Pinpoint the cell where the given text exists, returning its [X, Y] midpoint coordinate. 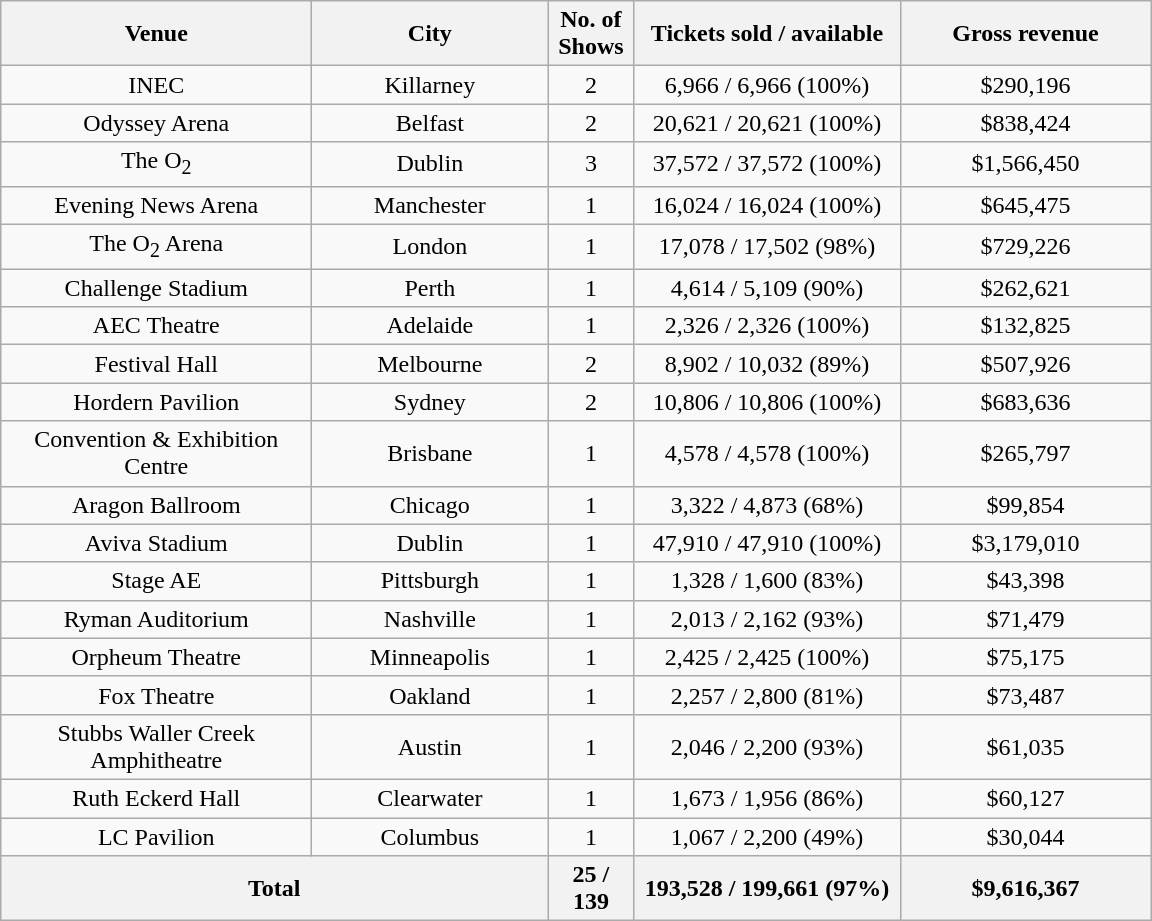
Melbourne [430, 364]
Austin [430, 746]
Minneapolis [430, 657]
1,328 / 1,600 (83%) [767, 581]
Odyssey Arena [156, 123]
Total [274, 888]
17,078 / 17,502 (98%) [767, 246]
Ryman Auditorium [156, 619]
INEC [156, 85]
The O2 Arena [156, 246]
$43,398 [1026, 581]
$645,475 [1026, 205]
Perth [430, 288]
Aviva Stadium [156, 543]
25 / 139 [591, 888]
16,024 / 16,024 (100%) [767, 205]
Aragon Ballroom [156, 505]
$3,179,010 [1026, 543]
$265,797 [1026, 454]
Columbus [430, 837]
$262,621 [1026, 288]
$30,044 [1026, 837]
Brisbane [430, 454]
$75,175 [1026, 657]
2,425 / 2,425 (100%) [767, 657]
London [430, 246]
8,902 / 10,032 (89%) [767, 364]
$507,926 [1026, 364]
No. of Shows [591, 34]
4,614 / 5,109 (90%) [767, 288]
$838,424 [1026, 123]
LC Pavilion [156, 837]
AEC Theatre [156, 326]
$290,196 [1026, 85]
$132,825 [1026, 326]
4,578 / 4,578 (100%) [767, 454]
$60,127 [1026, 798]
10,806 / 10,806 (100%) [767, 402]
Clearwater [430, 798]
Gross revenue [1026, 34]
3,322 / 4,873 (68%) [767, 505]
1,067 / 2,200 (49%) [767, 837]
2,326 / 2,326 (100%) [767, 326]
Belfast [430, 123]
Challenge Stadium [156, 288]
$729,226 [1026, 246]
$99,854 [1026, 505]
193,528 / 199,661 (97%) [767, 888]
$683,636 [1026, 402]
Stubbs Waller Creek Amphitheatre [156, 746]
Chicago [430, 505]
$61,035 [1026, 746]
Festival Hall [156, 364]
Evening News Arena [156, 205]
20,621 / 20,621 (100%) [767, 123]
Venue [156, 34]
Hordern Pavilion [156, 402]
$73,487 [1026, 695]
Manchester [430, 205]
6,966 / 6,966 (100%) [767, 85]
The O2 [156, 164]
47,910 / 47,910 (100%) [767, 543]
Pittsburgh [430, 581]
Nashville [430, 619]
1,673 / 1,956 (86%) [767, 798]
$71,479 [1026, 619]
Stage AE [156, 581]
Oakland [430, 695]
$9,616,367 [1026, 888]
Fox Theatre [156, 695]
Convention & Exhibition Centre [156, 454]
2,013 / 2,162 (93%) [767, 619]
$1,566,450 [1026, 164]
2,046 / 2,200 (93%) [767, 746]
Tickets sold / available [767, 34]
Sydney [430, 402]
Adelaide [430, 326]
Orpheum Theatre [156, 657]
2,257 / 2,800 (81%) [767, 695]
Ruth Eckerd Hall [156, 798]
Killarney [430, 85]
37,572 / 37,572 (100%) [767, 164]
3 [591, 164]
City [430, 34]
